Capture the cell that displays the provided text and extract its (x, y) central coordinate. 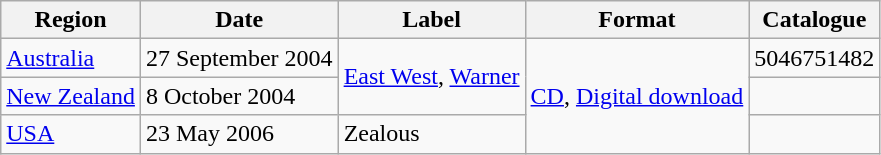
New Zealand (71, 96)
Label (432, 20)
East West, Warner (432, 77)
Australia (71, 58)
Format (637, 20)
Zealous (432, 134)
Date (239, 20)
Catalogue (814, 20)
USA (71, 134)
27 September 2004 (239, 58)
23 May 2006 (239, 134)
8 October 2004 (239, 96)
5046751482 (814, 58)
CD, Digital download (637, 96)
Region (71, 20)
